Locate the cell with the specified text and output its (X, Y) center coordinate. 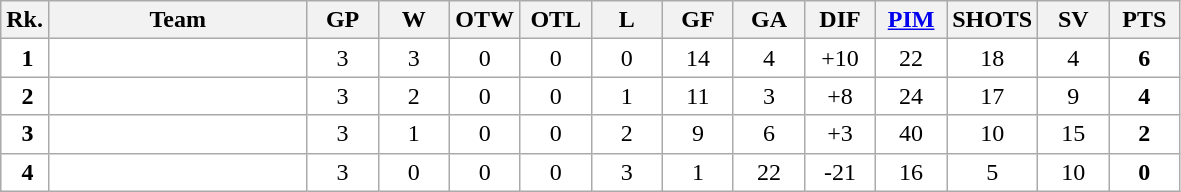
24 (912, 96)
+8 (840, 96)
18 (992, 58)
OTW (484, 20)
+3 (840, 134)
DIF (840, 20)
5 (992, 172)
SHOTS (992, 20)
W (414, 20)
40 (912, 134)
SV (1074, 20)
11 (698, 96)
OTL (556, 20)
PIM (912, 20)
GA (768, 20)
L (626, 20)
14 (698, 58)
GF (698, 20)
PTS (1144, 20)
-21 (840, 172)
Rk. (25, 20)
GP (342, 20)
Team (178, 20)
16 (912, 172)
15 (1074, 134)
+10 (840, 58)
17 (992, 96)
